Provide the [x, y] coordinate of the cell's center where the given text is located.  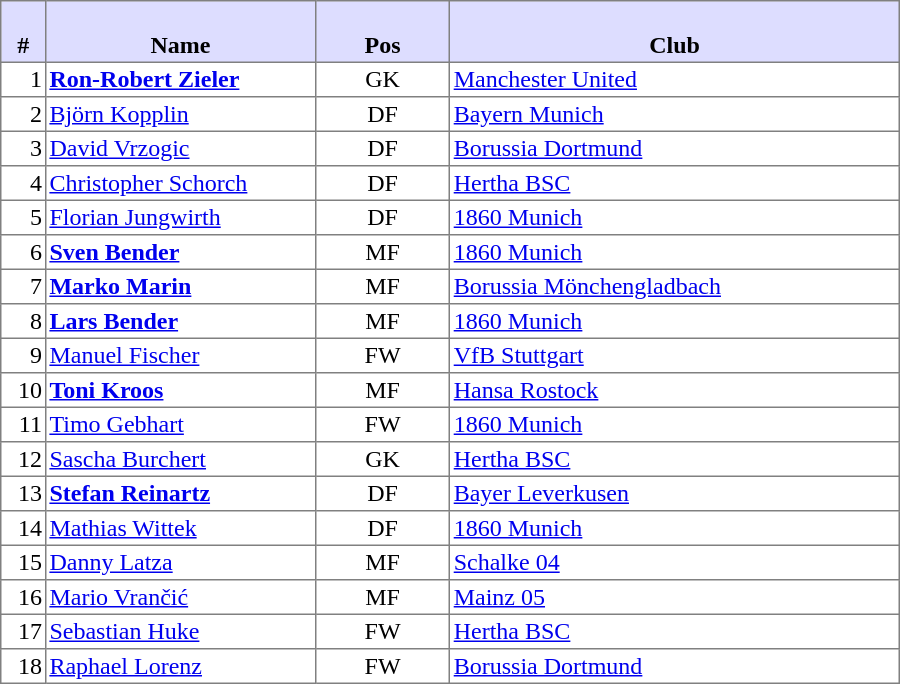
Mario Vrančić [181, 597]
Mainz 05 [674, 597]
Manuel Fischer [181, 355]
Bayer Leverkusen [674, 493]
12 [24, 459]
# [24, 32]
Christopher Schorch [181, 183]
1 [24, 79]
17 [24, 631]
Mathias Wittek [181, 528]
Bayern Munich [674, 114]
2 [24, 114]
VfB Stuttgart [674, 355]
14 [24, 528]
6 [24, 252]
16 [24, 597]
Hansa Rostock [674, 390]
David Vrzogic [181, 148]
15 [24, 562]
3 [24, 148]
Name [181, 32]
10 [24, 390]
7 [24, 286]
5 [24, 217]
Schalke 04 [674, 562]
Sven Bender [181, 252]
Club [674, 32]
4 [24, 183]
Sascha Burchert [181, 459]
9 [24, 355]
Timo Gebhart [181, 424]
11 [24, 424]
18 [24, 666]
8 [24, 321]
Lars Bender [181, 321]
Sebastian Huke [181, 631]
Toni Kroos [181, 390]
Florian Jungwirth [181, 217]
Marko Marin [181, 286]
Pos [382, 32]
Stefan Reinartz [181, 493]
Björn Kopplin [181, 114]
Manchester United [674, 79]
Raphael Lorenz [181, 666]
Borussia Mönchengladbach [674, 286]
13 [24, 493]
Ron-Robert Zieler [181, 79]
Danny Latza [181, 562]
